For the text-containing cell, return its midpoint in (X, Y) coordinate format. 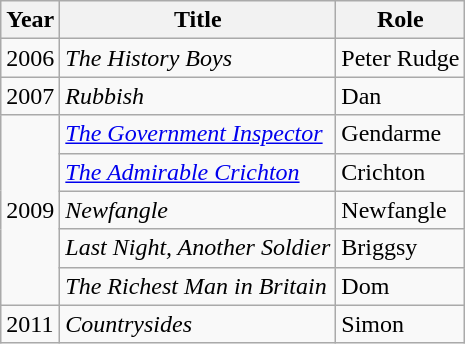
Role (400, 20)
The History Boys (198, 58)
2009 (30, 210)
Countrysides (198, 324)
Crichton (400, 172)
The Richest Man in Britain (198, 286)
Gendarme (400, 134)
Peter Rudge (400, 58)
Simon (400, 324)
Briggsy (400, 248)
Rubbish (198, 96)
Dom (400, 286)
The Admirable Crichton (198, 172)
2011 (30, 324)
Dan (400, 96)
Year (30, 20)
The Government Inspector (198, 134)
2007 (30, 96)
2006 (30, 58)
Title (198, 20)
Last Night, Another Soldier (198, 248)
